Return [x, y] of the center of cell containing provided text 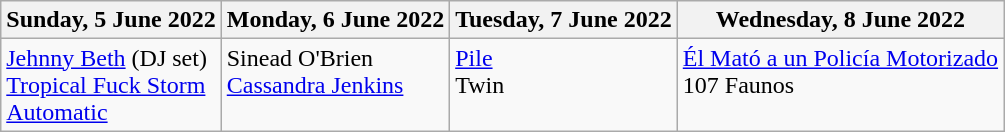
Él Mató a un Policía Motorizado107 Faunos [840, 85]
Jehnny Beth (DJ set)Tropical Fuck StormAutomatic [111, 85]
Sinead O'BrienCassandra Jenkins [335, 85]
Tuesday, 7 June 2022 [564, 20]
Sunday, 5 June 2022 [111, 20]
PileTwin [564, 85]
Wednesday, 8 June 2022 [840, 20]
Monday, 6 June 2022 [335, 20]
